Search for the cell housing the specified text and yield its [X, Y] center coordinate. 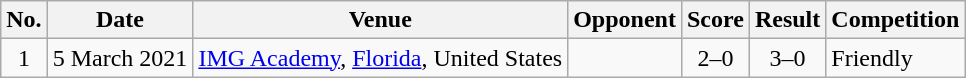
Friendly [896, 58]
Score [715, 20]
5 March 2021 [120, 58]
Competition [896, 20]
2–0 [715, 58]
IMG Academy, Florida, United States [380, 58]
No. [24, 20]
3–0 [787, 58]
Opponent [625, 20]
Venue [380, 20]
Result [787, 20]
Date [120, 20]
1 [24, 58]
